Output the [X, Y] coordinate of the center of the cell containing the given text.  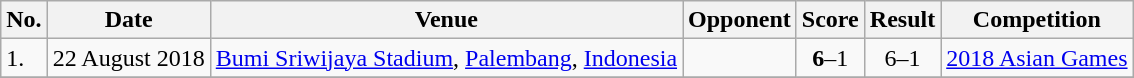
Date [128, 20]
Opponent [740, 20]
22 August 2018 [128, 58]
Result [902, 20]
2018 Asian Games [1037, 58]
Venue [446, 20]
No. [24, 20]
1. [24, 58]
Competition [1037, 20]
Score [830, 20]
Bumi Sriwijaya Stadium, Palembang, Indonesia [446, 58]
